Capture the cell that displays the provided text and extract its [X, Y] central coordinate. 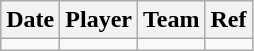
Player [99, 20]
Team [171, 20]
Ref [228, 20]
Date [30, 20]
